For the text-containing cell, return its midpoint in [X, Y] coordinate format. 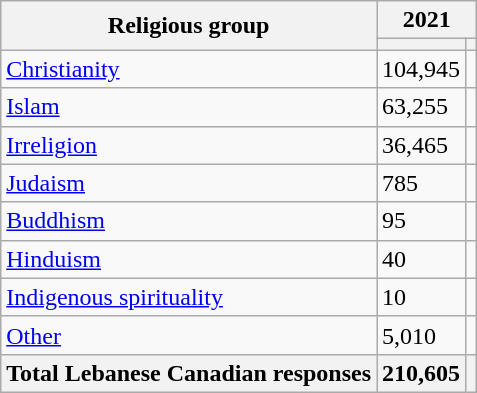
Christianity [189, 69]
210,605 [422, 373]
Total Lebanese Canadian responses [189, 373]
Irreligion [189, 145]
5,010 [422, 335]
2021 [427, 20]
Islam [189, 107]
95 [422, 221]
104,945 [422, 69]
Indigenous spirituality [189, 297]
10 [422, 297]
40 [422, 259]
Religious group [189, 26]
785 [422, 183]
36,465 [422, 145]
Buddhism [189, 221]
Other [189, 335]
Judaism [189, 183]
63,255 [422, 107]
Hinduism [189, 259]
